Determine the [X, Y] coordinate at the center of the cell enclosing the given text.  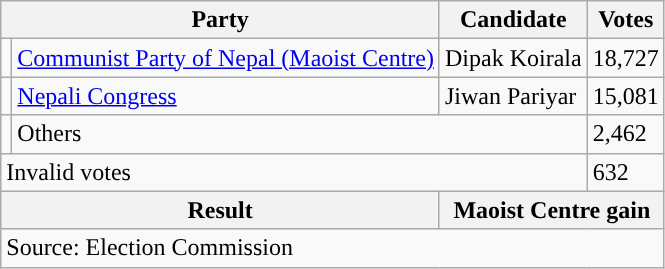
Maoist Centre gain [552, 210]
Source: Election Commission [332, 248]
Party [220, 20]
15,081 [626, 96]
Dipak Koirala [513, 58]
18,727 [626, 58]
Others [300, 134]
Votes [626, 20]
Nepali Congress [226, 96]
632 [626, 172]
Result [220, 210]
2,462 [626, 134]
Candidate [513, 20]
Jiwan Pariyar [513, 96]
Communist Party of Nepal (Maoist Centre) [226, 58]
Invalid votes [294, 172]
